Pinpoint the cell where the given text exists, returning its (x, y) midpoint coordinate. 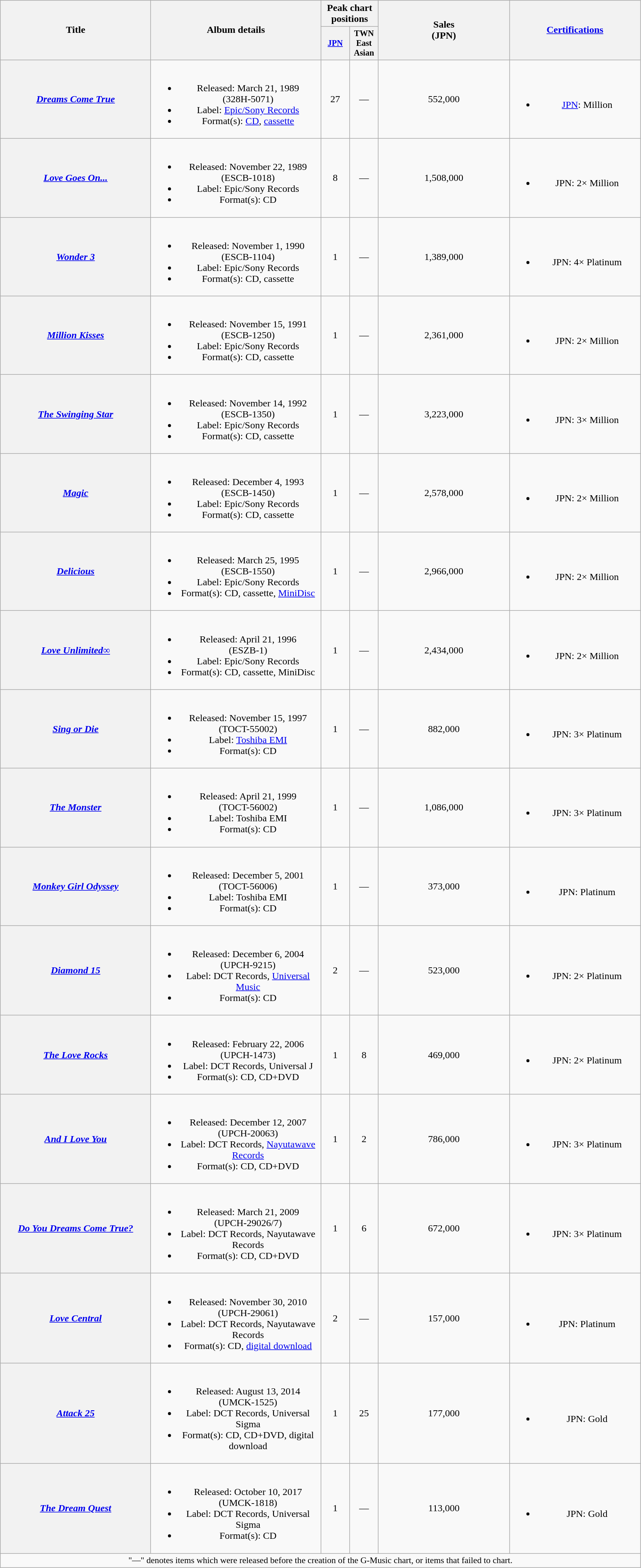
Attack 25 (75, 1413)
Sing or Die (75, 729)
Released: April 21, 1999(TOCT-56002)Label: Toshiba EMIFormat(s): CD (236, 808)
113,000 (444, 1509)
Love Central (75, 1318)
Released: August 13, 2014(UMCK-1525)Label: DCT Records, Universal SigmaFormat(s): CD, CD+DVD, digital download (236, 1413)
Diamond 15 (75, 970)
177,000 (444, 1413)
Million Kisses (75, 335)
1,389,000 (444, 257)
JPN: Million (575, 99)
Dreams Come True (75, 99)
6 (364, 1228)
3,223,000 (444, 414)
Peak chart positions (350, 14)
Do You Dreams Come True? (75, 1228)
1,508,000 (444, 178)
Released: December 4, 1993(ESCB-1450)Label: Epic/Sony RecordsFormat(s): CD, cassette (236, 493)
JPN: 4× Platinum (575, 257)
Released: November 30, 2010(UPCH-29061)Label: DCT Records, Nayutawave RecordsFormat(s): CD, digital download (236, 1318)
Released: March 25, 1995(ESCB-1550)Label: Epic/Sony RecordsFormat(s): CD, cassette, MiniDisc (236, 571)
Released: December 12, 2007(UPCH-20063)Label: DCT Records, Nayutawave RecordsFormat(s): CD, CD+DVD (236, 1139)
Released: March 21, 2009(UPCH-29026/7)Label: DCT Records, Nayutawave RecordsFormat(s): CD, CD+DVD (236, 1228)
"—" denotes items which were released before the creation of the G-Music chart, or items that failed to chart. (320, 1561)
552,000 (444, 99)
The Swinging Star (75, 414)
672,000 (444, 1228)
25 (364, 1413)
Delicious (75, 571)
523,000 (444, 970)
Released: April 21, 1996(ESZB-1)Label: Epic/Sony RecordsFormat(s): CD, cassette, MiniDisc (236, 650)
Released: November 1, 1990(ESCB-1104)Label: Epic/Sony RecordsFormat(s): CD, cassette (236, 257)
Title (75, 30)
Love Goes On... (75, 178)
Released: December 5, 2001(TOCT-56006)Label: Toshiba EMIFormat(s): CD (236, 886)
Released: October 10, 2017(UMCK-1818)Label: DCT Records, Universal SigmaFormat(s): CD (236, 1509)
Album details (236, 30)
Released: November 15, 1991(ESCB-1250)Label: Epic/Sony RecordsFormat(s): CD, cassette (236, 335)
TWN East Asian (364, 43)
Released: March 21, 1989(328H-5071)Label: Epic/Sony RecordsFormat(s): CD, cassette (236, 99)
882,000 (444, 729)
2,434,000 (444, 650)
27 (335, 99)
The Dream Quest (75, 1509)
157,000 (444, 1318)
2,578,000 (444, 493)
Love Unlimited∞ (75, 650)
The Love Rocks (75, 1055)
Certifications (575, 30)
2,361,000 (444, 335)
786,000 (444, 1139)
JPN (335, 43)
Released: November 22, 1989(ESCB-1018)Label: Epic/Sony RecordsFormat(s): CD (236, 178)
Released: December 6, 2004(UPCH-9215)Label: DCT Records, Universal MusicFormat(s): CD (236, 970)
Released: November 15, 1997(TOCT-55002)Label: Toshiba EMIFormat(s): CD (236, 729)
469,000 (444, 1055)
373,000 (444, 886)
Sales(JPN) (444, 30)
JPN: 3× Million (575, 414)
1,086,000 (444, 808)
Magic (75, 493)
2,966,000 (444, 571)
Monkey Girl Odyssey (75, 886)
Released: February 22, 2006(UPCH-1473)Label: DCT Records, Universal JFormat(s): CD, CD+DVD (236, 1055)
And I Love You (75, 1139)
Released: November 14, 1992(ESCB-1350)Label: Epic/Sony RecordsFormat(s): CD, cassette (236, 414)
Wonder 3 (75, 257)
The Monster (75, 808)
